Capture the cell that displays the provided text and extract its [x, y] central coordinate. 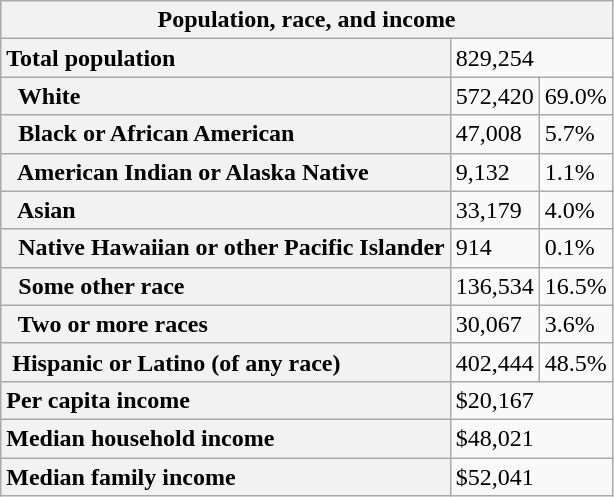
16.5% [576, 286]
Two or more races [226, 324]
572,420 [494, 96]
Native Hawaiian or other Pacific Islander [226, 248]
$20,167 [531, 400]
Median family income [226, 477]
American Indian or Alaska Native [226, 172]
47,008 [494, 134]
$52,041 [531, 477]
White [226, 96]
5.7% [576, 134]
Asian [226, 210]
30,067 [494, 324]
33,179 [494, 210]
914 [494, 248]
Per capita income [226, 400]
69.0% [576, 96]
136,534 [494, 286]
$48,021 [531, 438]
Total population [226, 58]
Hispanic or Latino (of any race) [226, 362]
402,444 [494, 362]
Median household income [226, 438]
Population, race, and income [307, 20]
1.1% [576, 172]
829,254 [531, 58]
9,132 [494, 172]
Black or African American [226, 134]
4.0% [576, 210]
Some other race [226, 286]
0.1% [576, 248]
48.5% [576, 362]
3.6% [576, 324]
